Find where the given text appears and provide that cell's center as [x, y] coordinate. 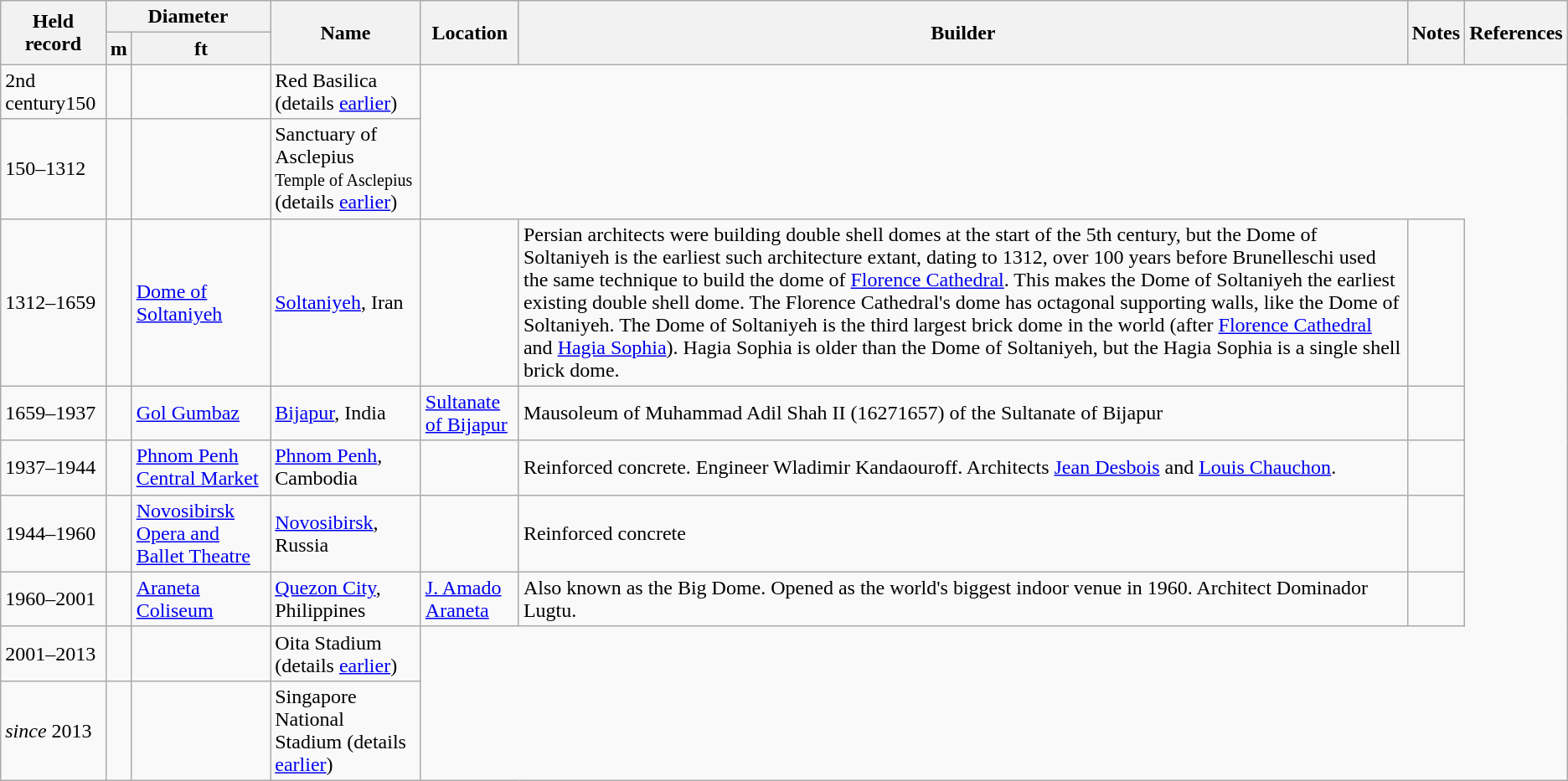
Mausoleum of Muhammad Adil Shah II (16271657) of the Sultanate of Bijapur [963, 414]
1659–1937 [54, 414]
1944–1960 [54, 533]
Sultanate of Bijapur [469, 414]
Builder [963, 33]
Reinforced concrete [963, 533]
Red Basilica (details earlier) [346, 92]
Singapore National Stadium (details earlier) [346, 730]
Oita Stadium (details earlier) [346, 653]
Reinforced concrete. Engineer Wladimir Kandaouroff. Architects Jean Desbois and Louis Chauchon. [963, 467]
J. Amado Araneta [469, 599]
Sanctuary of AsclepiusTemple of Asclepius (details earlier) [346, 169]
1960–2001 [54, 599]
Location [469, 33]
Phnom Penh Central Market [201, 467]
Name [346, 33]
since 2013 [54, 730]
Gol Gumbaz [201, 414]
150–1312 [54, 169]
References [1516, 33]
Novosibirsk Opera and Ballet Theatre [201, 533]
Soltaniyeh, Iran [346, 302]
Diameter [188, 17]
Held record [54, 33]
2001–2013 [54, 653]
Bijapur, India [346, 414]
Notes [1436, 33]
m [119, 49]
2nd century150 [54, 92]
Also known as the Big Dome. Opened as the world's biggest indoor venue in 1960. Architect Dominador Lugtu. [963, 599]
1312–1659 [54, 302]
Novosibirsk, Russia [346, 533]
ft [201, 49]
Phnom Penh, Cambodia [346, 467]
1937–1944 [54, 467]
Dome of Soltaniyeh [201, 302]
Quezon City, Philippines [346, 599]
Araneta Coliseum [201, 599]
